Output the [x, y] coordinate of the center of the cell containing the given text.  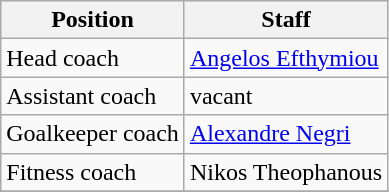
Alexandre Negri [286, 134]
vacant [286, 96]
Goalkeeper coach [93, 134]
Angelos Efthymiou [286, 58]
Assistant coach [93, 96]
Position [93, 20]
Head coach [93, 58]
Nikos Theophanous [286, 172]
Fitness coach [93, 172]
Staff [286, 20]
